Scan for the cell matching the given text and deliver its (x, y) coordinate at center. 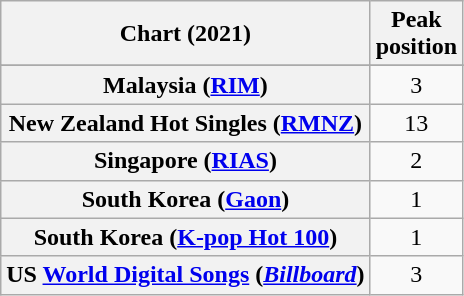
South Korea (K-pop Hot 100) (186, 237)
Peakposition (416, 34)
Chart (2021) (186, 34)
2 (416, 161)
US World Digital Songs (Billboard) (186, 275)
New Zealand Hot Singles (RMNZ) (186, 123)
13 (416, 123)
Singapore (RIAS) (186, 161)
Malaysia (RIM) (186, 85)
South Korea (Gaon) (186, 199)
